From the cell containing the given text, extract its center point as [X, Y] coordinate. 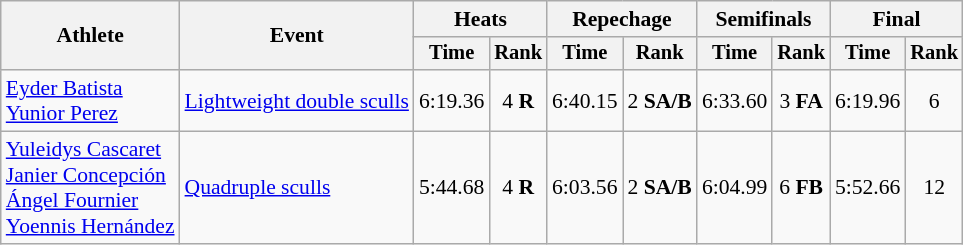
5:52.66 [868, 188]
12 [934, 188]
Eyder BatistaYunior Perez [90, 100]
Heats [480, 19]
Final [896, 19]
Semifinals [764, 19]
6:04.99 [734, 188]
5:44.68 [452, 188]
Yuleidys CascaretJanier ConcepciónÁngel FournierYoennis Hernández [90, 188]
6:33.60 [734, 100]
3 FA [801, 100]
Event [297, 36]
Quadruple sculls [297, 188]
Lightweight double sculls [297, 100]
Repechage [622, 19]
6 FB [801, 188]
6:03.56 [584, 188]
6:19.96 [868, 100]
6:40.15 [584, 100]
Athlete [90, 36]
6:19.36 [452, 100]
6 [934, 100]
